Locate the cell with the specified text and output its [x, y] center coordinate. 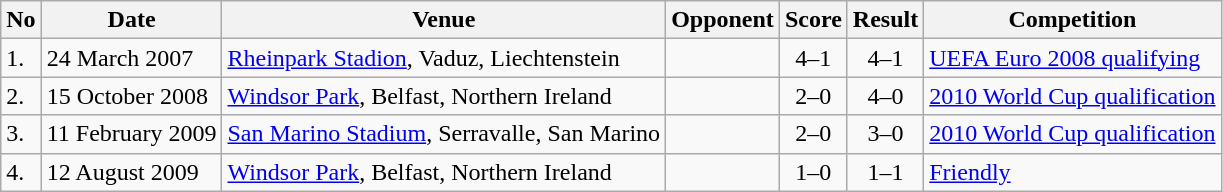
San Marino Stadium, Serravalle, San Marino [444, 134]
Venue [444, 20]
Date [132, 20]
11 February 2009 [132, 134]
2. [21, 96]
3–0 [885, 134]
Rheinpark Stadion, Vaduz, Liechtenstein [444, 58]
1. [21, 58]
UEFA Euro 2008 qualifying [1072, 58]
No [21, 20]
Opponent [723, 20]
3. [21, 134]
Competition [1072, 20]
4–0 [885, 96]
12 August 2009 [132, 172]
Result [885, 20]
1–0 [813, 172]
4. [21, 172]
1–1 [885, 172]
Score [813, 20]
Friendly [1072, 172]
24 March 2007 [132, 58]
15 October 2008 [132, 96]
